Pinpoint the cell where the given text exists, returning its (X, Y) midpoint coordinate. 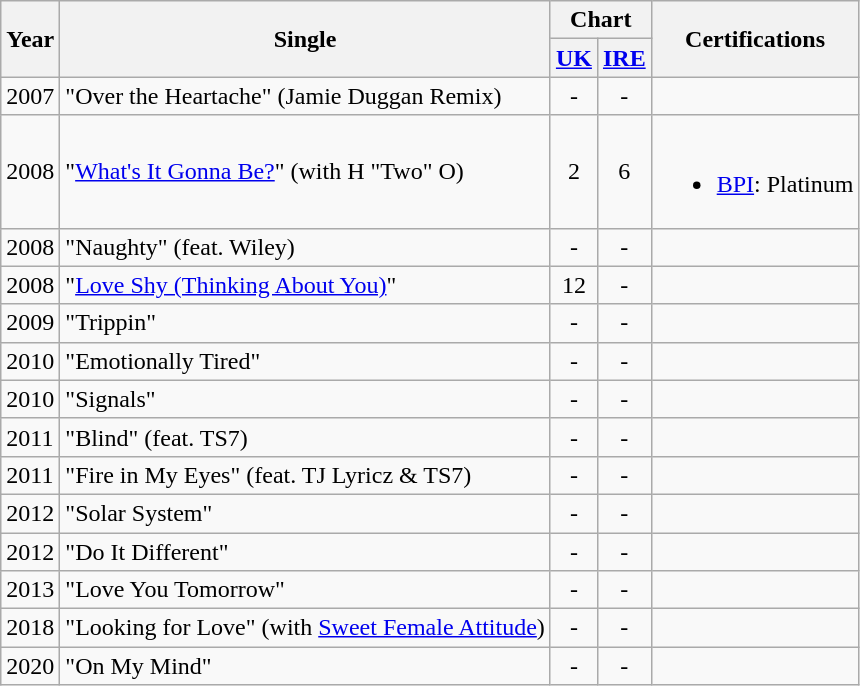
2018 (30, 628)
"Love Shy (Thinking About You)" (306, 285)
2 (574, 172)
"Solar System" (306, 513)
6 (624, 172)
BPI: Platinum (755, 172)
"Blind" (feat. TS7) (306, 437)
"Looking for Love" (with Sweet Female Attitude) (306, 628)
Certifications (755, 39)
"What's It Gonna Be?" (with H "Two" O) (306, 172)
"On My Mind" (306, 666)
"Do It Different" (306, 551)
2013 (30, 590)
2007 (30, 96)
Year (30, 39)
UK (574, 58)
12 (574, 285)
Single (306, 39)
"Signals" (306, 399)
2009 (30, 323)
Chart (600, 20)
2020 (30, 666)
"Naughty" (feat. Wiley) (306, 247)
"Emotionally Tired" (306, 361)
"Love You Tomorrow" (306, 590)
"Fire in My Eyes" (feat. TJ Lyricz & TS7) (306, 475)
"Over the Heartache" (Jamie Duggan Remix) (306, 96)
IRE (624, 58)
"Trippin" (306, 323)
